Search for the cell housing the specified text and yield its (X, Y) center coordinate. 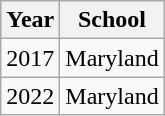
2017 (30, 58)
2022 (30, 96)
School (112, 20)
Year (30, 20)
